Return (X, Y) of the center of cell containing provided text 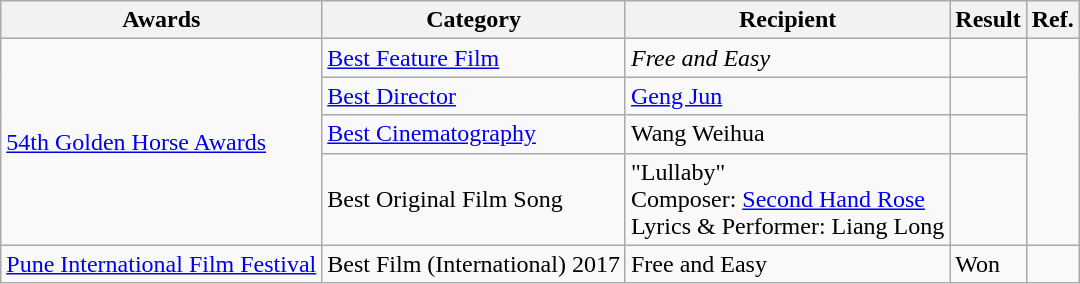
Pune International Film Festival (162, 264)
Awards (162, 20)
Wang Weihua (787, 134)
Ref. (1052, 20)
Result (988, 20)
Best Cinematography (474, 134)
Best Original Film Song (474, 199)
Recipient (787, 20)
"Lullaby"Composer: Second Hand RoseLyrics & Performer: Liang Long (787, 199)
Geng Jun (787, 96)
Category (474, 20)
Best Film (International) 2017 (474, 264)
54th Golden Horse Awards (162, 142)
Best Director (474, 96)
Best Feature Film (474, 58)
Won (988, 264)
